For the text-containing cell, return its midpoint in [X, Y] coordinate format. 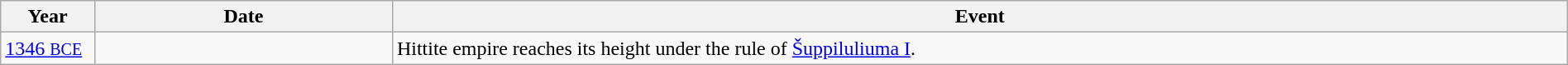
1346 BCE [48, 48]
Event [979, 17]
Date [243, 17]
Year [48, 17]
Hittite empire reaches its height under the rule of Šuppiluliuma I. [979, 48]
